Find where the given text appears and provide that cell's center as [X, Y] coordinate. 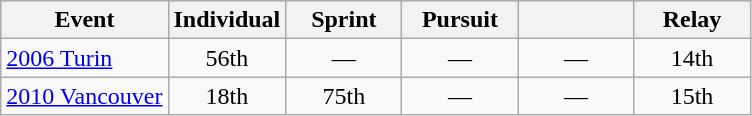
15th [692, 96]
18th [227, 96]
Individual [227, 20]
Relay [692, 20]
2006 Turin [84, 58]
2010 Vancouver [84, 96]
75th [344, 96]
56th [227, 58]
Pursuit [460, 20]
14th [692, 58]
Sprint [344, 20]
Event [84, 20]
